Search for the cell housing the specified text and yield its (x, y) center coordinate. 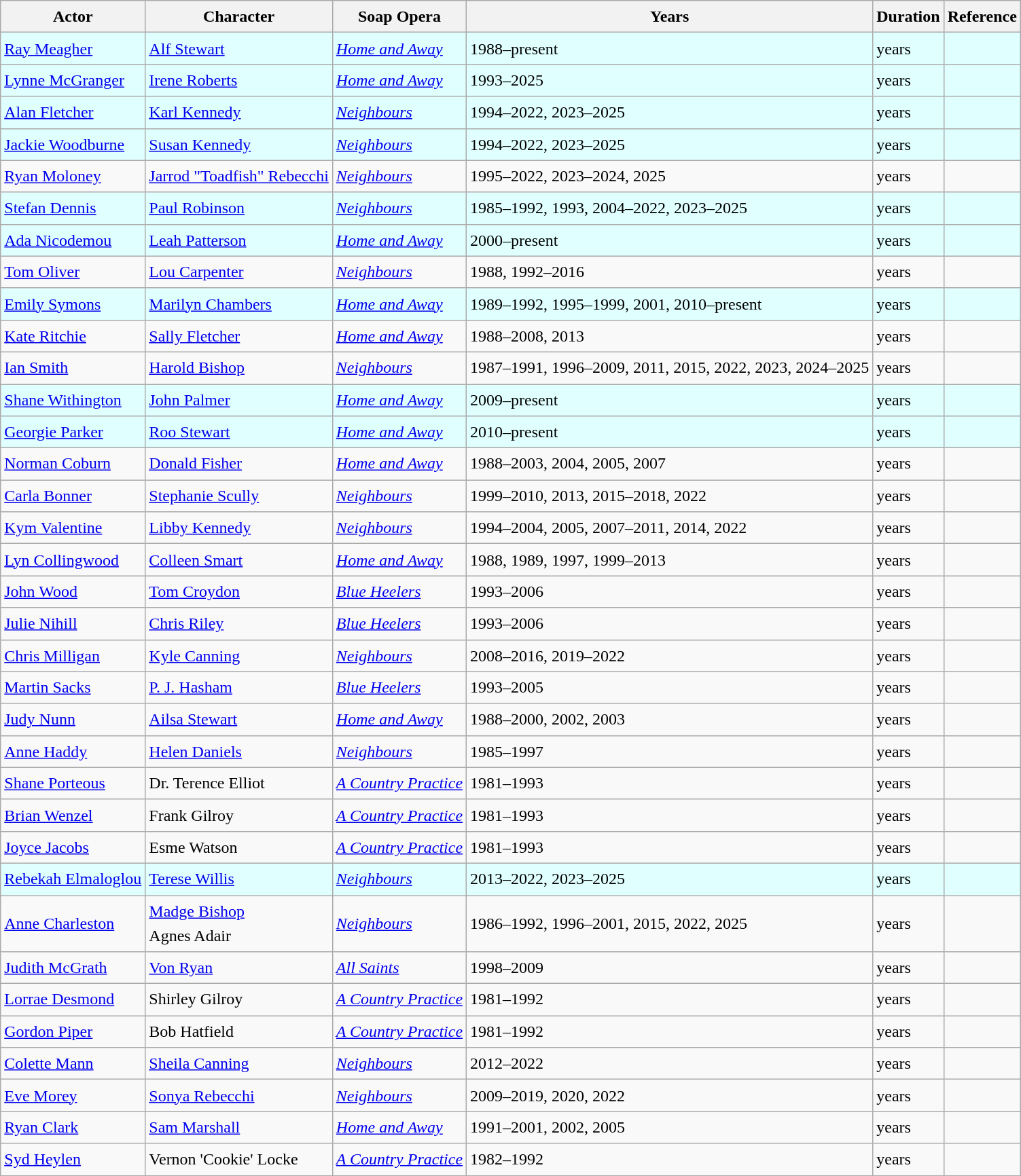
Stephanie Scully (239, 496)
1987–1991, 1996–2009, 2011, 2015, 2022, 2023, 2024–2025 (670, 368)
Duration (908, 16)
Georgie Parker (73, 432)
Karl Kennedy (239, 113)
Jackie Woodburne (73, 144)
Lorrae Desmond (73, 999)
P. J. Hasham (239, 687)
Kyle Canning (239, 656)
Years (670, 16)
Lynne McGranger (73, 80)
Chris Riley (239, 623)
Ian Smith (73, 368)
Bob Hatfield (239, 1032)
Julie Nihill (73, 623)
Lyn Collingwood (73, 559)
Shirley Gilroy (239, 999)
1988–2003, 2004, 2005, 2007 (670, 464)
2000–present (670, 240)
1988–present (670, 49)
1994–2004, 2005, 2007–2011, 2014, 2022 (670, 528)
Soap Opera (399, 16)
1991–2001, 2002, 2005 (670, 1127)
1999–2010, 2013, 2015–2018, 2022 (670, 496)
Madge BishopAgnes Adair (239, 923)
Shane Porteous (73, 784)
Character (239, 16)
Alan Fletcher (73, 113)
1995–2022, 2023–2024, 2025 (670, 177)
Martin Sacks (73, 687)
1982–1992 (670, 1160)
Carla Bonner (73, 496)
Emily Symons (73, 304)
Helen Daniels (239, 751)
1986–1992, 1996–2001, 2015, 2022, 2025 (670, 923)
Ryan Moloney (73, 177)
Judy Nunn (73, 720)
Tom Croydon (239, 592)
Marilyn Chambers (239, 304)
Reference (982, 16)
Leah Patterson (239, 240)
Shane Withington (73, 401)
Sheila Canning (239, 1063)
Dr. Terence Elliot (239, 784)
John Wood (73, 592)
Jarrod "Toadfish" Rebecchi (239, 177)
Libby Kennedy (239, 528)
1985–1997 (670, 751)
1988–2008, 2013 (670, 335)
Syd Heylen (73, 1160)
Vernon 'Cookie' Locke (239, 1160)
Actor (73, 16)
Rebekah Elmaloglou (73, 879)
Eve Morey (73, 1096)
Norman Coburn (73, 464)
Kym Valentine (73, 528)
1998–2009 (670, 968)
Anne Charleston (73, 923)
2013–2022, 2023–2025 (670, 879)
Stefan Dennis (73, 208)
Ailsa Stewart (239, 720)
Alf Stewart (239, 49)
Irene Roberts (239, 80)
1985–1992, 1993, 2004–2022, 2023–2025 (670, 208)
Anne Haddy (73, 751)
2012–2022 (670, 1063)
Susan Kennedy (239, 144)
1993–2005 (670, 687)
1988–2000, 2002, 2003 (670, 720)
Sally Fletcher (239, 335)
Ray Meagher (73, 49)
Kate Ritchie (73, 335)
Terese Willis (239, 879)
Harold Bishop (239, 368)
Brian Wenzel (73, 815)
Esme Watson (239, 847)
1989–1992, 1995–1999, 2001, 2010–present (670, 304)
Von Ryan (239, 968)
Colette Mann (73, 1063)
2009–2019, 2020, 2022 (670, 1096)
1988, 1992–2016 (670, 272)
2009–present (670, 401)
Colleen Smart (239, 559)
Donald Fisher (239, 464)
All Saints (399, 968)
Paul Robinson (239, 208)
John Palmer (239, 401)
Chris Milligan (73, 656)
1993–2025 (670, 80)
Ryan Clark (73, 1127)
2010–present (670, 432)
1988, 1989, 1997, 1999–2013 (670, 559)
Sam Marshall (239, 1127)
Roo Stewart (239, 432)
Joyce Jacobs (73, 847)
Ada Nicodemou (73, 240)
Gordon Piper (73, 1032)
2008–2016, 2019–2022 (670, 656)
Lou Carpenter (239, 272)
Judith McGrath (73, 968)
Sonya Rebecchi (239, 1096)
Tom Oliver (73, 272)
Frank Gilroy (239, 815)
